Detect which cell encompasses the target text, then output its [X, Y] center coordinate. 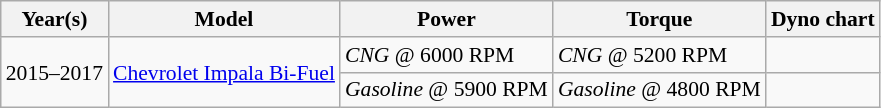
Gasoline @ 5900 RPM [446, 90]
Model [224, 19]
CNG @ 5200 RPM [660, 55]
Dyno chart [823, 19]
Power [446, 19]
CNG @ 6000 RPM [446, 55]
Torque [660, 19]
Chevrolet Impala Bi-Fuel [224, 72]
2015–2017 [54, 72]
Year(s) [54, 19]
Gasoline @ 4800 RPM [660, 90]
